Locate the cell with the specified text and output its (x, y) center coordinate. 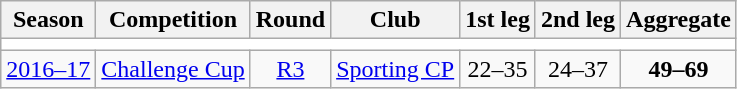
2nd leg (578, 20)
Round (290, 20)
R3 (290, 69)
Challenge Cup (173, 69)
2016–17 (48, 69)
Sporting CP (396, 69)
22–35 (498, 69)
Season (48, 20)
24–37 (578, 69)
1st leg (498, 20)
Club (396, 20)
Aggregate (679, 20)
49–69 (679, 69)
Competition (173, 20)
